Provide the [X, Y] coordinate of the cell's center where the given text is located.  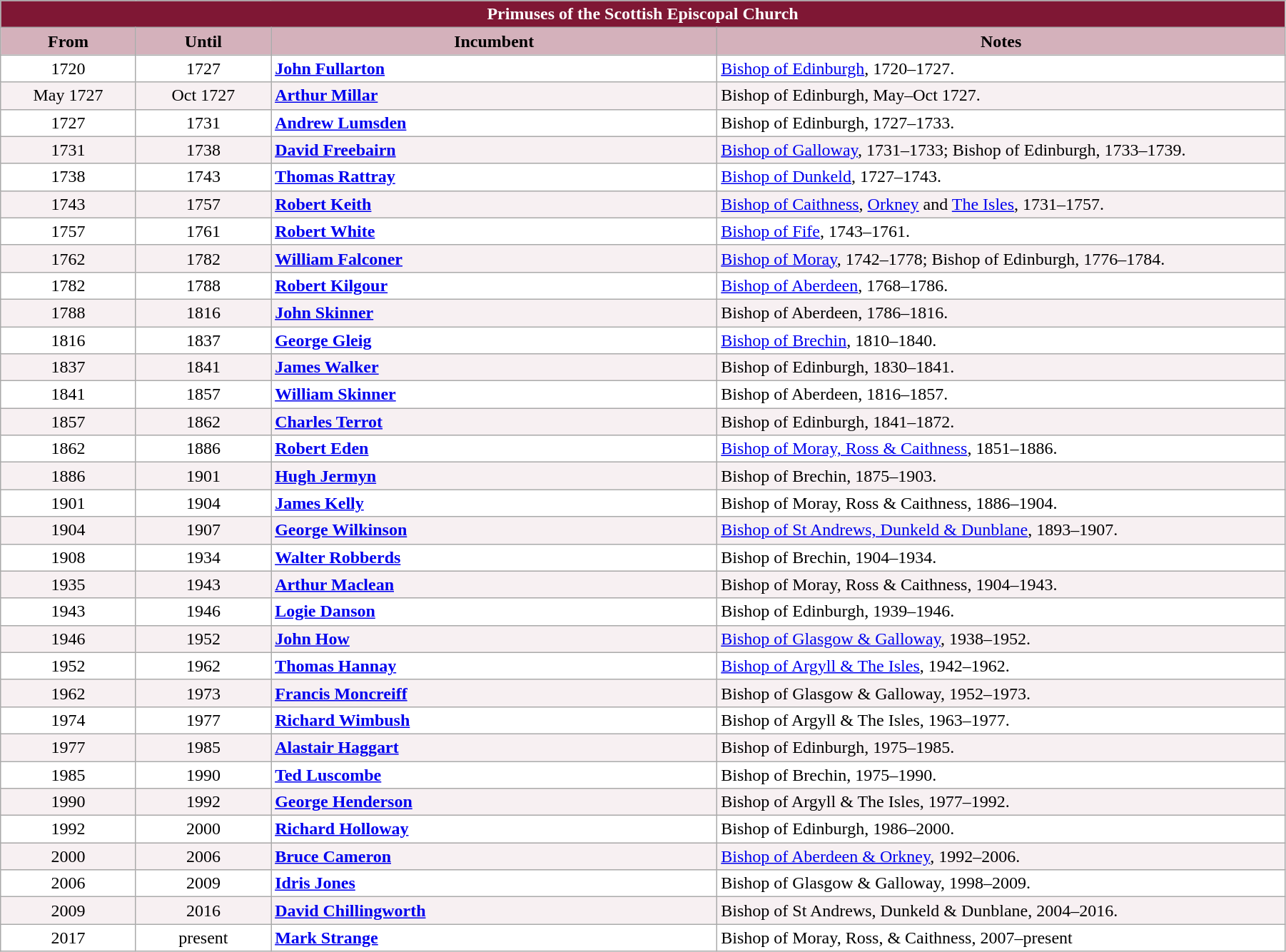
James Kelly [494, 503]
Thomas Rattray [494, 177]
Arthur Maclean [494, 584]
John Skinner [494, 313]
1973 [203, 693]
John How [494, 639]
Mark Strange [494, 938]
George Gleig [494, 340]
Primuses of the Scottish Episcopal Church [643, 14]
James Walker [494, 368]
Incumbent [494, 41]
1934 [203, 557]
May 1727 [69, 96]
Bishop of Edinburgh, 1727–1733. [1001, 123]
Bruce Cameron [494, 856]
Bishop of Aberdeen, 1786–1816. [1001, 313]
Hugh Jermyn [494, 476]
Bishop of Glasgow & Galloway, 1938–1952. [1001, 639]
Bishop of Aberdeen, 1768–1786. [1001, 285]
Bishop of Moray, Ross & Caithness, 1904–1943. [1001, 584]
Andrew Lumsden [494, 123]
1907 [203, 530]
Oct 1727 [203, 96]
Bishop of Brechin, 1810–1840. [1001, 340]
Bishop of Moray, Ross, & Caithness, 2007–present [1001, 938]
Notes [1001, 41]
Bishop of Argyll & The Isles, 1963–1977. [1001, 720]
Bishop of Edinburgh, 1841–1872. [1001, 422]
Bishop of Argyll & The Isles, 1942–1962. [1001, 666]
Bishop of Aberdeen, 1816–1857. [1001, 395]
Bishop of Edinburgh, 1986–2000. [1001, 829]
Bishop of Brechin, 1975–1990. [1001, 774]
Robert Keith [494, 204]
Bishop of Edinburgh, May–Oct 1727. [1001, 96]
Bishop of Edinburgh, 1975–1985. [1001, 747]
Bishop of Caithness, Orkney and The Isles, 1731–1757. [1001, 204]
Bishop of Aberdeen & Orkney, 1992–2006. [1001, 856]
Bishop of Moray, 1742–1778; Bishop of Edinburgh, 1776–1784. [1001, 258]
present [203, 938]
Arthur Millar [494, 96]
Bishop of Edinburgh, 1720–1727. [1001, 69]
David Chillingworth [494, 911]
Charles Terrot [494, 422]
Bishop of Edinburgh, 1830–1841. [1001, 368]
Until [203, 41]
1762 [69, 258]
Robert White [494, 231]
Bishop of St Andrews, Dunkeld & Dunblane, 2004–2016. [1001, 911]
2016 [203, 911]
William Skinner [494, 395]
Bishop of Glasgow & Galloway, 1952–1973. [1001, 693]
Bishop of Fife, 1743–1761. [1001, 231]
William Falconer [494, 258]
From [69, 41]
Bishop of St Andrews, Dunkeld & Dunblane, 1893–1907. [1001, 530]
2017 [69, 938]
George Henderson [494, 802]
Richard Holloway [494, 829]
1761 [203, 231]
1974 [69, 720]
Walter Robberds [494, 557]
Alastair Haggart [494, 747]
1908 [69, 557]
Ted Luscombe [494, 774]
Bishop of Moray, Ross & Caithness, 1886–1904. [1001, 503]
Bishop of Galloway, 1731–1733; Bishop of Edinburgh, 1733–1739. [1001, 150]
David Freebairn [494, 150]
Francis Moncreiff [494, 693]
Richard Wimbush [494, 720]
Thomas Hannay [494, 666]
Bishop of Dunkeld, 1727–1743. [1001, 177]
1935 [69, 584]
Bishop of Edinburgh, 1939–1946. [1001, 612]
John Fullarton [494, 69]
Bishop of Brechin, 1904–1934. [1001, 557]
Robert Eden [494, 449]
Bishop of Moray, Ross & Caithness, 1851–1886. [1001, 449]
Bishop of Brechin, 1875–1903. [1001, 476]
Robert Kilgour [494, 285]
Bishop of Glasgow & Galloway, 1998–2009. [1001, 883]
Logie Danson [494, 612]
1720 [69, 69]
Idris Jones [494, 883]
Bishop of Argyll & The Isles, 1977–1992. [1001, 802]
George Wilkinson [494, 530]
